Detect which cell encompasses the target text, then output its (X, Y) center coordinate. 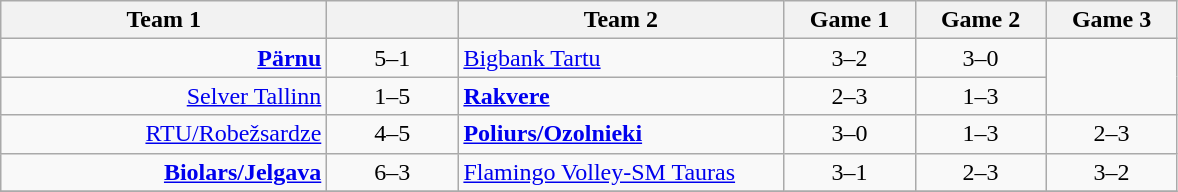
Selver Tallinn (164, 96)
Team 2 (621, 20)
3–1 (850, 172)
5–1 (392, 58)
Poliurs/Ozolnieki (621, 134)
1–5 (392, 96)
Flamingo Volley-SM Tauras (621, 172)
Game 1 (850, 20)
Rakvere (621, 96)
Game 2 (980, 20)
Team 1 (164, 20)
RTU/Robežsardze (164, 134)
Pärnu (164, 58)
4–5 (392, 134)
6–3 (392, 172)
Bigbank Tartu (621, 58)
Game 3 (1112, 20)
Biolars/Jelgava (164, 172)
